Scan for the cell matching the given text and deliver its [X, Y] coordinate at center. 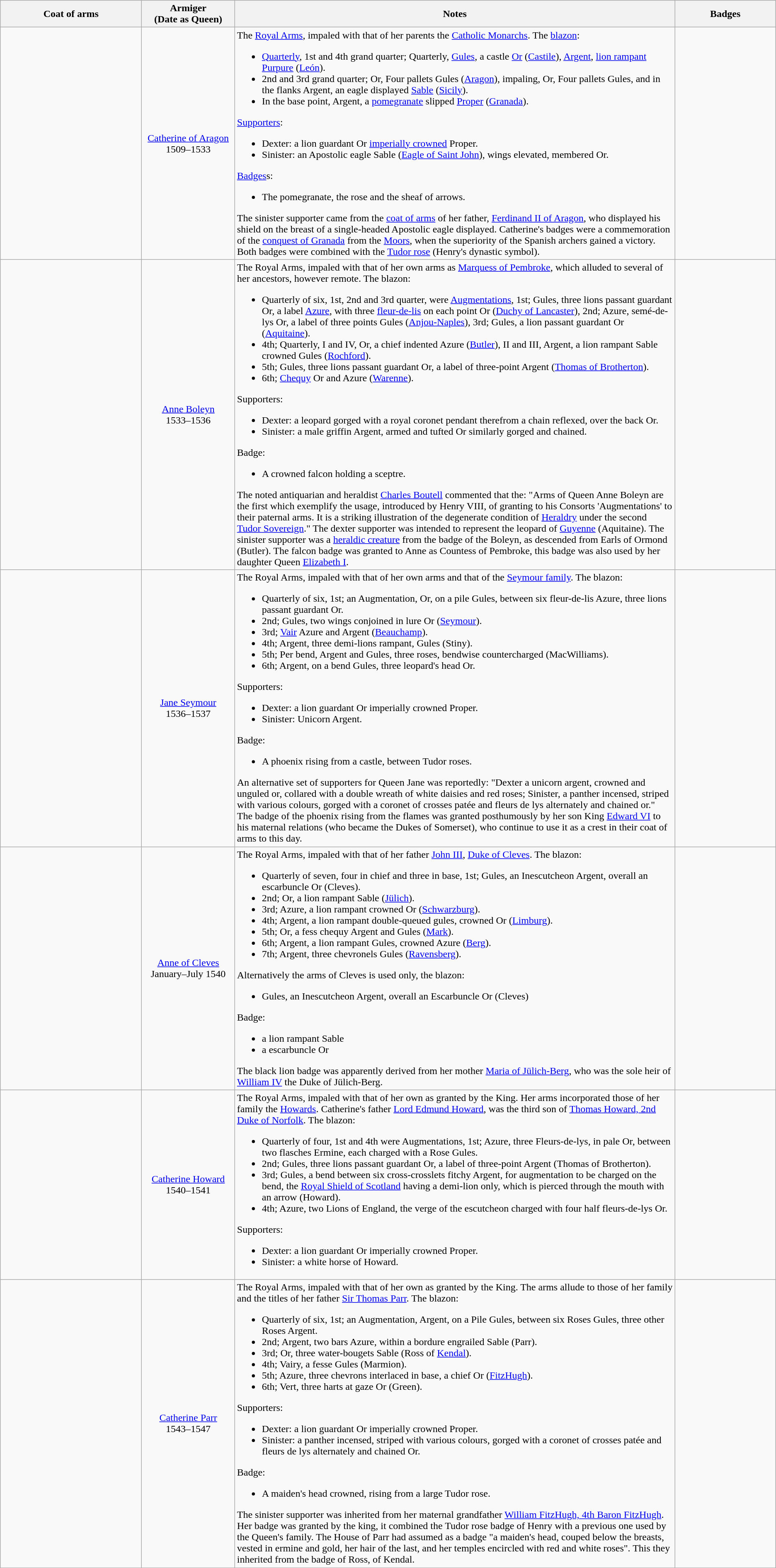
Armiger(Date as Queen) [188, 14]
Catherine of Aragon1509–1533 [188, 143]
Catherine Howard1540–1541 [188, 1185]
Badges [725, 14]
Anne Boleyn1533–1536 [188, 414]
Notes [455, 14]
Anne of ClevesJanuary–July 1540 [188, 968]
Catherine Parr1543–1547 [188, 1424]
Coat of arms [71, 14]
Jane Seymour1536–1537 [188, 708]
